Determine the [X, Y] coordinate at the center of the cell enclosing the given text.  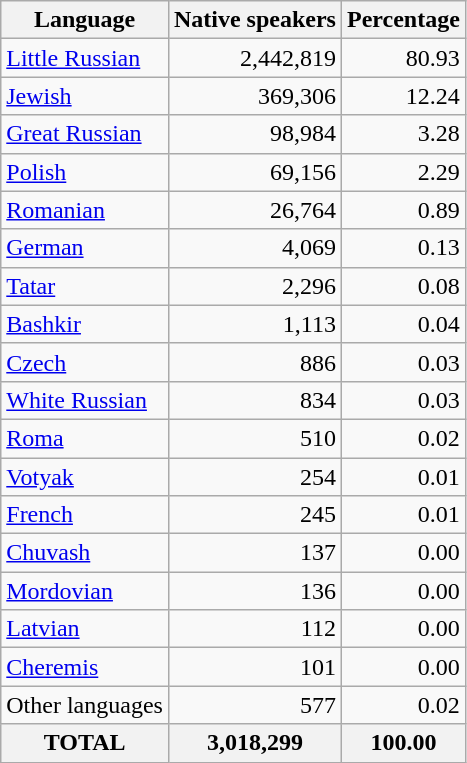
0.89 [403, 210]
0.13 [403, 248]
101 [254, 667]
3.28 [403, 134]
26,764 [254, 210]
245 [254, 515]
Native speakers [254, 20]
Language [85, 20]
577 [254, 705]
Chuvash [85, 553]
German [85, 248]
Jewish [85, 96]
Mordovian [85, 591]
136 [254, 591]
Czech [85, 362]
4,069 [254, 248]
510 [254, 438]
Votyak [85, 477]
Romanian [85, 210]
98,984 [254, 134]
69,156 [254, 172]
French [85, 515]
Bashkir [85, 324]
100.00 [403, 743]
834 [254, 400]
886 [254, 362]
2,442,819 [254, 58]
112 [254, 629]
2.29 [403, 172]
Great Russian [85, 134]
2,296 [254, 286]
137 [254, 553]
Polish [85, 172]
369,306 [254, 96]
12.24 [403, 96]
1,113 [254, 324]
3,018,299 [254, 743]
Tatar [85, 286]
Latvian [85, 629]
254 [254, 477]
Percentage [403, 20]
TOTAL [85, 743]
0.08 [403, 286]
White Russian [85, 400]
Cheremis [85, 667]
Roma [85, 438]
Little Russian [85, 58]
0.04 [403, 324]
Other languages [85, 705]
80.93 [403, 58]
